Scan for the cell matching the given text and deliver its (x, y) coordinate at center. 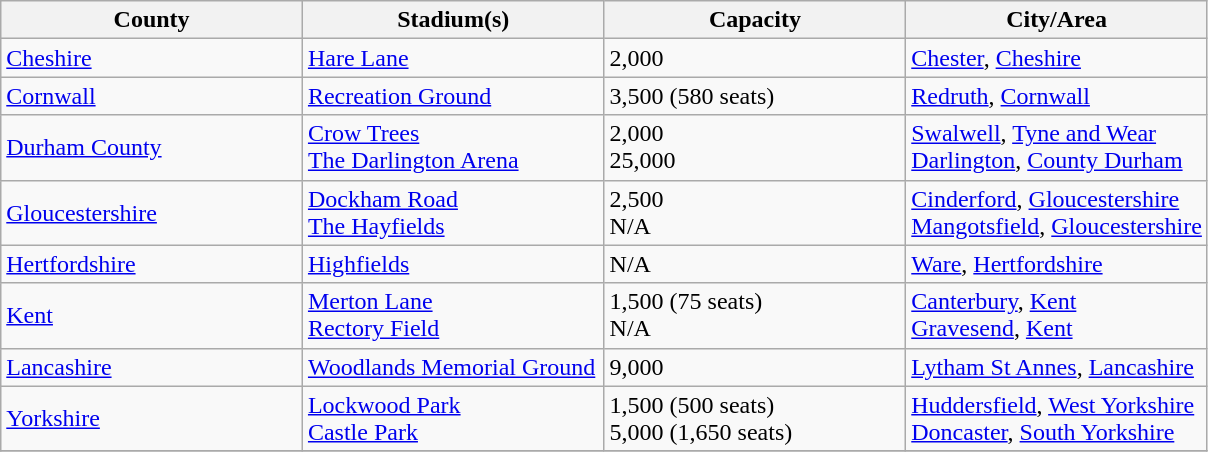
Huddersfield, West YorkshireDoncaster, South Yorkshire (1057, 418)
Cinderford, GloucestershireMangotsfield, Gloucestershire (1057, 212)
City/Area (1057, 20)
Canterbury, KentGravesend, Kent (1057, 316)
Dockham RoadThe Hayfields (453, 212)
2,500N/A (755, 212)
Lytham St Annes, Lancashire (1057, 367)
Cornwall (152, 96)
Hare Lane (453, 58)
Capacity (755, 20)
Crow TreesThe Darlington Arena (453, 148)
2,00025,000 (755, 148)
County (152, 20)
Ware, Hertfordshire (1057, 264)
N/A (755, 264)
2,000 (755, 58)
Recreation Ground (453, 96)
Gloucestershire (152, 212)
Redruth, Cornwall (1057, 96)
Chester, Cheshire (1057, 58)
Kent (152, 316)
1,500 (500 seats)5,000 (1,650 seats) (755, 418)
Woodlands Memorial Ground (453, 367)
Yorkshire (152, 418)
9,000 (755, 367)
Hertfordshire (152, 264)
Lancashire (152, 367)
Stadium(s) (453, 20)
Highfields (453, 264)
3,500 (580 seats) (755, 96)
Swalwell, Tyne and WearDarlington, County Durham (1057, 148)
Lockwood ParkCastle Park (453, 418)
Cheshire (152, 58)
Merton LaneRectory Field (453, 316)
1,500 (75 seats)N/A (755, 316)
Durham County (152, 148)
